Determine the (x, y) coordinate at the center of the cell enclosing the given text.  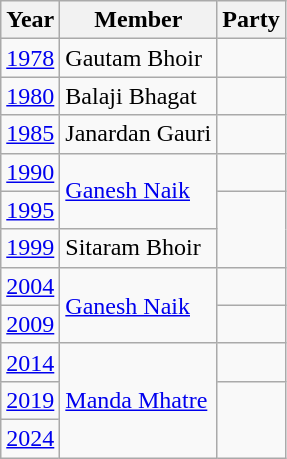
2009 (30, 324)
Member (138, 20)
1980 (30, 96)
1985 (30, 134)
Balaji Bhagat (138, 96)
1978 (30, 58)
Party (251, 20)
2019 (30, 400)
Gautam Bhoir (138, 58)
1995 (30, 210)
Janardan Gauri (138, 134)
2014 (30, 362)
Year (30, 20)
2024 (30, 438)
2004 (30, 286)
1999 (30, 248)
Sitaram Bhoir (138, 248)
1990 (30, 172)
Manda Mhatre (138, 400)
